Determine the (X, Y) coordinate at the center of the cell enclosing the given text.  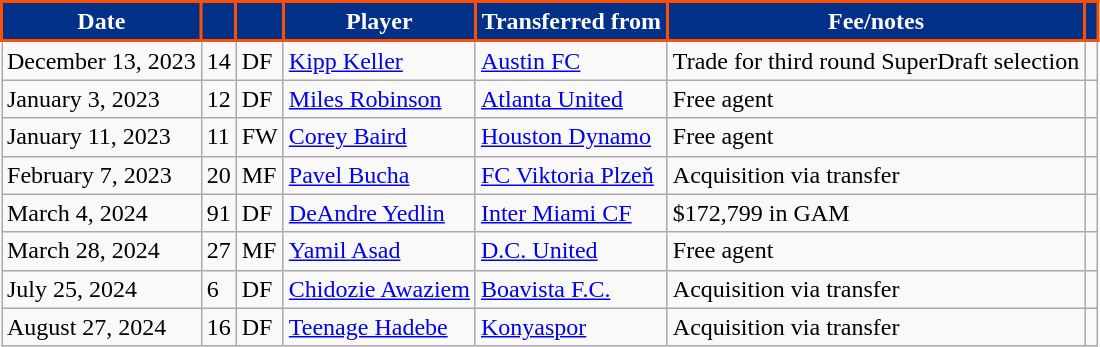
February 7, 2023 (102, 175)
July 25, 2024 (102, 289)
Fee/notes (876, 22)
Corey Baird (379, 137)
D.C. United (571, 251)
Yamil Asad (379, 251)
January 3, 2023 (102, 99)
Austin FC (571, 60)
$172,799 in GAM (876, 213)
12 (218, 99)
Kipp Keller (379, 60)
August 27, 2024 (102, 327)
Trade for third round SuperDraft selection (876, 60)
11 (218, 137)
Transferred from (571, 22)
December 13, 2023 (102, 60)
Boavista F.C. (571, 289)
6 (218, 289)
January 11, 2023 (102, 137)
Player (379, 22)
Miles Robinson (379, 99)
Atlanta United (571, 99)
14 (218, 60)
March 28, 2024 (102, 251)
27 (218, 251)
Date (102, 22)
Teenage Hadebe (379, 327)
16 (218, 327)
Inter Miami CF (571, 213)
91 (218, 213)
FC Viktoria Plzeň (571, 175)
FW (260, 137)
Pavel Bucha (379, 175)
DeAndre Yedlin (379, 213)
20 (218, 175)
March 4, 2024 (102, 213)
Konyaspor (571, 327)
Houston Dynamo (571, 137)
Chidozie Awaziem (379, 289)
